Scan for the cell matching the given text and deliver its (X, Y) coordinate at center. 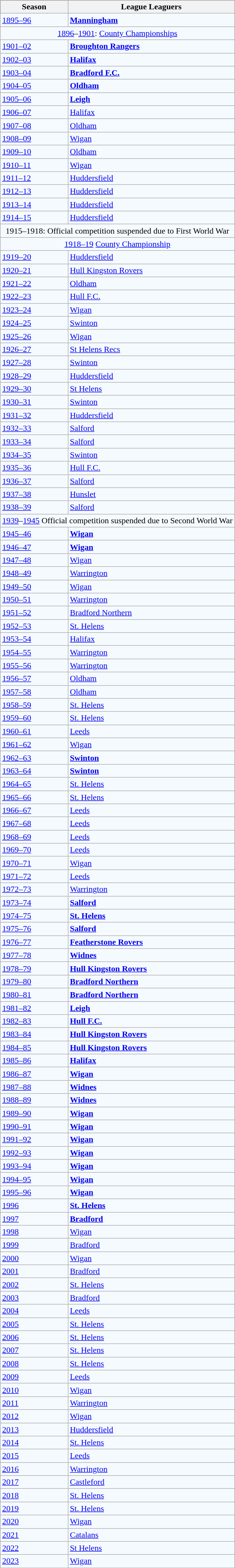
1958–59 (34, 705)
1921–22 (34, 283)
2007 (34, 1350)
1954–55 (34, 652)
1969–70 (34, 850)
2002 (34, 1285)
1972–73 (34, 889)
1930–31 (34, 402)
1996 (34, 1205)
1913–14 (34, 205)
2004 (34, 1311)
Catalans (151, 1535)
1908–09 (34, 138)
1937–38 (34, 494)
2020 (34, 1522)
1936–37 (34, 481)
2013 (34, 1430)
2021 (34, 1535)
1914–15 (34, 218)
1979–80 (34, 981)
1955–56 (34, 665)
2019 (34, 1508)
2017 (34, 1482)
2023 (34, 1561)
Bradford F.C. (151, 73)
1992–93 (34, 1153)
1934–35 (34, 455)
2014 (34, 1443)
1993–94 (34, 1166)
1919–20 (34, 257)
1981–82 (34, 1008)
1947–48 (34, 560)
2000 (34, 1258)
1965–66 (34, 797)
1946–47 (34, 547)
1896–1901: County Championships (117, 33)
1974–75 (34, 916)
1950–51 (34, 600)
League Leaguers (151, 7)
2015 (34, 1456)
1975–76 (34, 929)
1957–58 (34, 692)
1901–02 (34, 46)
1985–86 (34, 1061)
1905–06 (34, 99)
1903–04 (34, 73)
1951–52 (34, 613)
1978–79 (34, 968)
1971–72 (34, 876)
1963–64 (34, 771)
1928–29 (34, 375)
1933–34 (34, 442)
1931–32 (34, 415)
1991–92 (34, 1140)
1968–69 (34, 837)
1959–60 (34, 718)
1945–46 (34, 534)
1960–61 (34, 731)
1895–96 (34, 20)
1902–03 (34, 60)
1925–26 (34, 336)
1939–1945 Official competition suspended due to Second World War (117, 520)
2011 (34, 1403)
1932–33 (34, 428)
1922–23 (34, 297)
1926–27 (34, 349)
1988–89 (34, 1100)
Manningham (151, 20)
1986–87 (34, 1074)
1990–91 (34, 1126)
1927–28 (34, 362)
1984–85 (34, 1048)
2022 (34, 1548)
Castleford (151, 1482)
1953–54 (34, 639)
1961–62 (34, 744)
Season (34, 7)
2009 (34, 1377)
2003 (34, 1298)
1982–83 (34, 1021)
1995–96 (34, 1192)
1980–81 (34, 995)
2018 (34, 1495)
1924–25 (34, 323)
1970–71 (34, 863)
Hunslet (151, 494)
1929–30 (34, 389)
1948–49 (34, 573)
1952–53 (34, 626)
1994–95 (34, 1179)
1998 (34, 1232)
1949–50 (34, 587)
1906–07 (34, 112)
2010 (34, 1390)
1911–12 (34, 178)
2001 (34, 1271)
1920–21 (34, 270)
2005 (34, 1324)
1983–84 (34, 1034)
1956–57 (34, 679)
1989–90 (34, 1113)
1987–88 (34, 1087)
1966–67 (34, 810)
Featherstone Rovers (151, 942)
1910–11 (34, 165)
1918–19 County Championship (117, 244)
1962–63 (34, 758)
1923–24 (34, 310)
1977–78 (34, 955)
1915–1918: Official competition suspended due to First World War (117, 231)
1907–08 (34, 125)
2008 (34, 1363)
1964–65 (34, 784)
2016 (34, 1469)
1999 (34, 1245)
2012 (34, 1416)
1909–10 (34, 152)
1997 (34, 1218)
1912–13 (34, 191)
2006 (34, 1337)
1967–68 (34, 824)
1935–36 (34, 468)
1904–05 (34, 86)
1938–39 (34, 507)
1976–77 (34, 942)
St Helens Recs (151, 349)
1973–74 (34, 903)
Broughton Rangers (151, 46)
